Return (X, Y) of the center of cell containing provided text 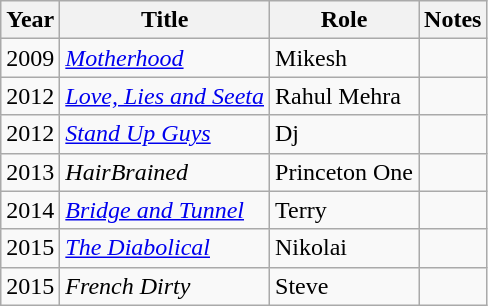
2009 (30, 58)
French Dirty (165, 286)
Steve (344, 286)
Bridge and Tunnel (165, 210)
Notes (453, 20)
Dj (344, 134)
Mikesh (344, 58)
Stand Up Guys (165, 134)
Nikolai (344, 248)
2014 (30, 210)
Role (344, 20)
Title (165, 20)
Love, Lies and Seeta (165, 96)
Terry (344, 210)
2013 (30, 172)
Year (30, 20)
Motherhood (165, 58)
HairBrained (165, 172)
Princeton One (344, 172)
The Diabolical (165, 248)
Rahul Mehra (344, 96)
